From the cell containing the given text, extract its center point as [X, Y] coordinate. 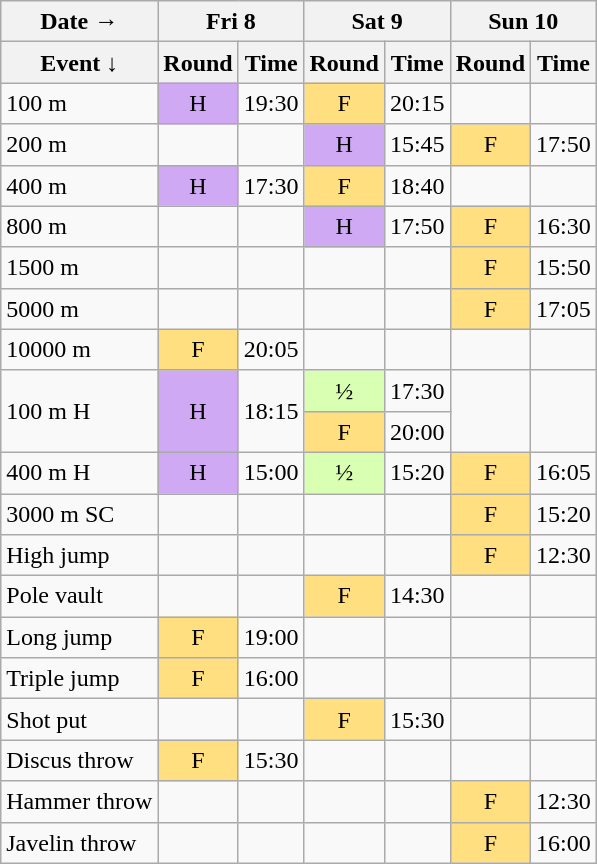
100 m H [80, 411]
15:45 [417, 144]
15:50 [564, 268]
16:05 [564, 472]
Shot put [80, 720]
3000 m SC [80, 514]
18:40 [417, 186]
800 m [80, 226]
400 m H [80, 472]
20:15 [417, 104]
Pole vault [80, 596]
15:00 [271, 472]
20:05 [271, 350]
10000 m [80, 350]
20:00 [417, 432]
5000 m [80, 308]
Event ↓ [80, 62]
16:30 [564, 226]
100 m [80, 104]
Discus throw [80, 760]
400 m [80, 186]
19:00 [271, 638]
High jump [80, 556]
Long jump [80, 638]
17:05 [564, 308]
Sat 9 [377, 22]
Triple jump [80, 678]
Sun 10 [523, 22]
Date → [80, 22]
Fri 8 [231, 22]
14:30 [417, 596]
Javelin throw [80, 842]
Hammer throw [80, 802]
19:30 [271, 104]
18:15 [271, 411]
1500 m [80, 268]
200 m [80, 144]
